For the text-containing cell, return its midpoint in (x, y) coordinate format. 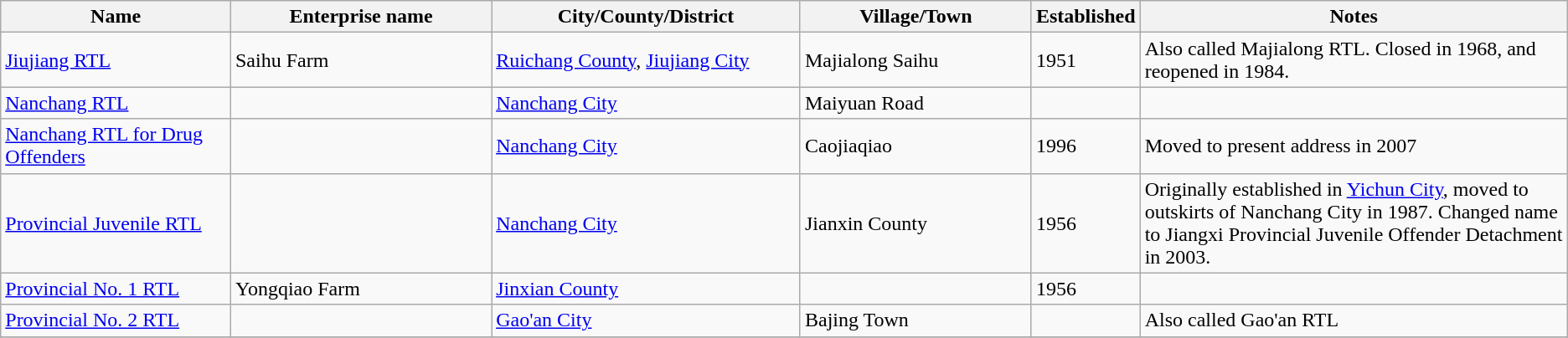
Gao'an City (647, 320)
Jinxian County (647, 289)
Jiujiang RTL (116, 60)
Yongqiao Farm (360, 289)
Also called Gao'an RTL (1354, 320)
Provincial Juvenile RTL (116, 223)
Provincial No. 2 RTL (116, 320)
Village/Town (916, 17)
Caojiaqiao (916, 146)
1996 (1086, 146)
Ruichang County, Jiujiang City (647, 60)
Also called Majialong RTL. Closed in 1968, and reopened in 1984. (1354, 60)
Saihu Farm (360, 60)
Jianxin County (916, 223)
Nanchang RTL (116, 103)
Enterprise name (360, 17)
Notes (1354, 17)
Bajing Town (916, 320)
Moved to present address in 2007 (1354, 146)
Majialong Saihu (916, 60)
Provincial No. 1 RTL (116, 289)
Nanchang RTL for Drug Offenders (116, 146)
Name (116, 17)
1951 (1086, 60)
Established (1086, 17)
City/County/District (647, 17)
Maiyuan Road (916, 103)
